Output the (x, y) coordinate of the center of the cell containing the given text.  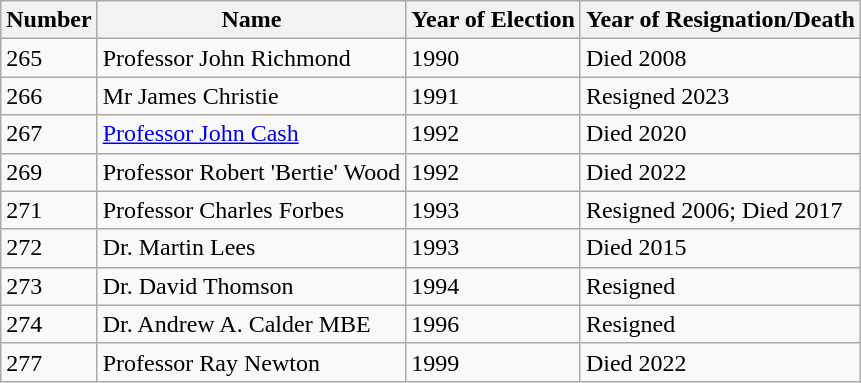
Year of Resignation/Death (720, 20)
267 (49, 134)
Number (49, 20)
271 (49, 210)
Mr James Christie (252, 96)
Dr. Andrew A. Calder MBE (252, 324)
272 (49, 248)
Died 2020 (720, 134)
1994 (494, 286)
269 (49, 172)
Dr. David Thomson (252, 286)
266 (49, 96)
265 (49, 58)
Professor Charles Forbes (252, 210)
1990 (494, 58)
1996 (494, 324)
Resigned 2023 (720, 96)
273 (49, 286)
Resigned 2006; Died 2017 (720, 210)
Professor Robert 'Bertie' Wood (252, 172)
1999 (494, 362)
277 (49, 362)
1991 (494, 96)
Year of Election (494, 20)
Died 2015 (720, 248)
Died 2008 (720, 58)
Name (252, 20)
Professor John Cash (252, 134)
274 (49, 324)
Dr. Martin Lees (252, 248)
Professor John Richmond (252, 58)
Professor Ray Newton (252, 362)
